Identify which cell holds the provided text, then report its (X, Y) central coordinate. 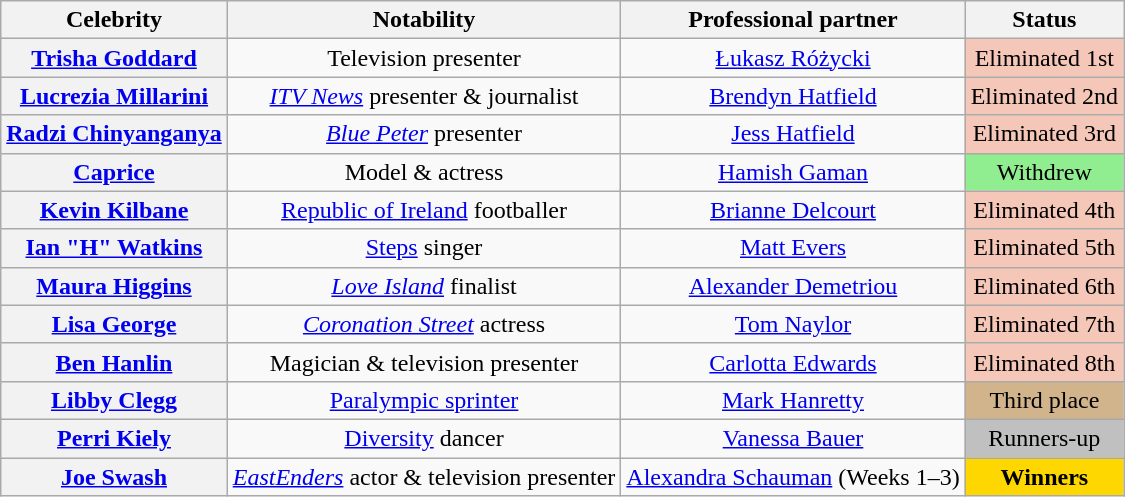
Łukasz Różycki (793, 58)
Eliminated 3rd (1044, 134)
Tom Naylor (793, 324)
Eliminated 5th (1044, 248)
Diversity dancer (424, 438)
Alexandra Schauman (Weeks 1–3) (793, 477)
Status (1044, 20)
Hamish Gaman (793, 172)
Notability (424, 20)
Professional partner (793, 20)
Carlotta Edwards (793, 362)
Radzi Chinyanganya (114, 134)
Jess Hatfield (793, 134)
Television presenter (424, 58)
Ian "H" Watkins (114, 248)
Brendyn Hatfield (793, 96)
Runners-up (1044, 438)
Vanessa Bauer (793, 438)
Alexander Demetriou (793, 286)
Eliminated 8th (1044, 362)
Celebrity (114, 20)
Coronation Street actress (424, 324)
Winners (1044, 477)
Paralympic sprinter (424, 400)
Magician & television presenter (424, 362)
Eliminated 7th (1044, 324)
ITV News presenter & journalist (424, 96)
Kevin Kilbane (114, 210)
Maura Higgins (114, 286)
Mark Hanretty (793, 400)
Ben Hanlin (114, 362)
Eliminated 1st (1044, 58)
Perri Kiely (114, 438)
Lisa George (114, 324)
Trisha Goddard (114, 58)
Eliminated 2nd (1044, 96)
Joe Swash (114, 477)
Blue Peter presenter (424, 134)
Matt Evers (793, 248)
Lucrezia Millarini (114, 96)
Steps singer (424, 248)
Third place (1044, 400)
Eliminated 4th (1044, 210)
Love Island finalist (424, 286)
EastEnders actor & television presenter (424, 477)
Caprice (114, 172)
Model & actress (424, 172)
Libby Clegg (114, 400)
Withdrew (1044, 172)
Republic of Ireland footballer (424, 210)
Brianne Delcourt (793, 210)
Eliminated 6th (1044, 286)
